Return [x, y] of the center of cell containing provided text 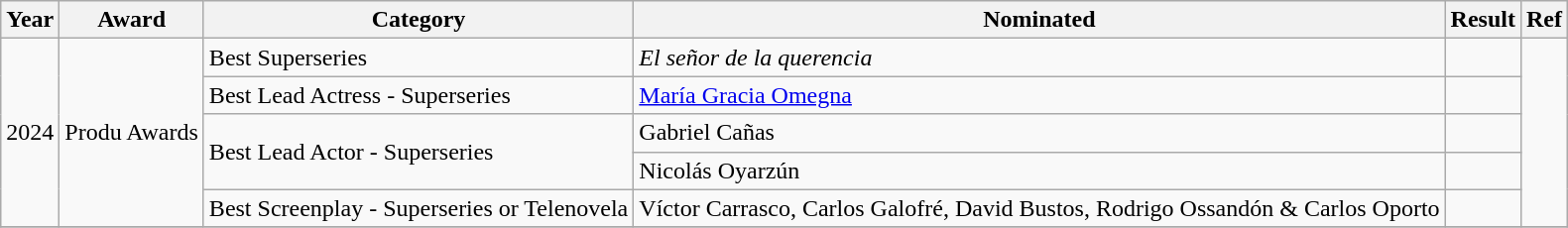
Ref [1543, 20]
Gabriel Cañas [1039, 133]
Produ Awards [132, 133]
Year [30, 20]
Category [419, 20]
2024 [30, 133]
El señor de la querencia [1039, 57]
Result [1483, 20]
Best Screenplay - Superseries or Telenovela [419, 208]
Best Lead Actress - Superseries [419, 95]
Nominated [1039, 20]
Nicolás Oyarzún [1039, 171]
Best Superseries [419, 57]
Víctor Carrasco, Carlos Galofré, David Bustos, Rodrigo Ossandón & Carlos Oporto [1039, 208]
María Gracia Omegna [1039, 95]
Best Lead Actor - Superseries [419, 152]
Award [132, 20]
